From the cell containing the given text, extract its center point as (X, Y) coordinate. 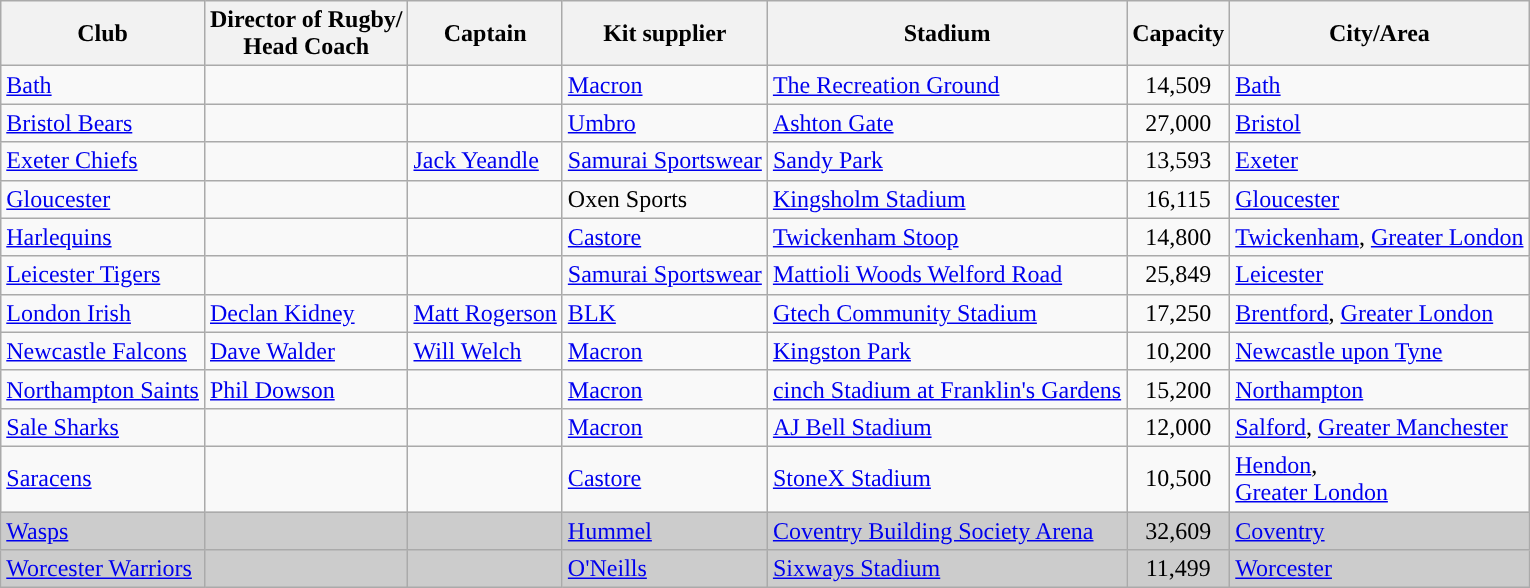
16,115 (1178, 199)
Leicester Tigers (103, 275)
London Irish (103, 313)
Capacity (1178, 34)
15,200 (1178, 389)
Bristol (1380, 123)
Dave Walder (306, 351)
Worcester (1380, 569)
Exeter Chiefs (103, 161)
Will Welch (485, 351)
Leicester (1380, 275)
12,000 (1178, 427)
Twickenham Stoop (946, 237)
Saracens (103, 478)
Northampton Saints (103, 389)
Director of Rugby/Head Coach (306, 34)
Newcastle Falcons (103, 351)
13,593 (1178, 161)
Worcester Warriors (103, 569)
27,000 (1178, 123)
14,509 (1178, 85)
O'Neills (664, 569)
25,849 (1178, 275)
17,250 (1178, 313)
The Recreation Ground (946, 85)
Matt Rogerson (485, 313)
Hendon,Greater London (1380, 478)
Ashton Gate (946, 123)
StoneX Stadium (946, 478)
Twickenham, Greater London (1380, 237)
Newcastle upon Tyne (1380, 351)
City/Area (1380, 34)
Jack Yeandle (485, 161)
Declan Kidney (306, 313)
Hummel (664, 531)
32,609 (1178, 531)
BLK (664, 313)
Club (103, 34)
Brentford, Greater London (1380, 313)
Wasps (103, 531)
Coventry (1380, 531)
Northampton (1380, 389)
Kingsholm Stadium (946, 199)
14,800 (1178, 237)
Sandy Park (946, 161)
Gtech Community Stadium (946, 313)
Salford, Greater Manchester (1380, 427)
AJ Bell Stadium (946, 427)
Oxen Sports (664, 199)
cinch Stadium at Franklin's Gardens (946, 389)
10,200 (1178, 351)
Captain (485, 34)
Harlequins (103, 237)
Kingston Park (946, 351)
Sale Sharks (103, 427)
Umbro (664, 123)
Mattioli Woods Welford Road (946, 275)
Coventry Building Society Arena (946, 531)
Stadium (946, 34)
11,499 (1178, 569)
Kit supplier (664, 34)
Bristol Bears (103, 123)
Exeter (1380, 161)
Phil Dowson (306, 389)
Sixways Stadium (946, 569)
10,500 (1178, 478)
